Extract the [x, y] coordinate from the center of the cell holding the provided text.  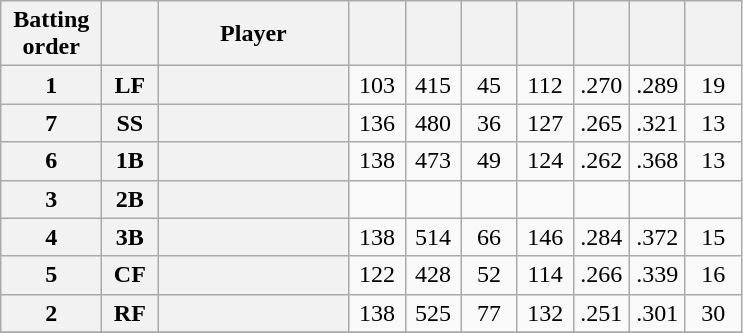
.284 [601, 237]
514 [433, 237]
16 [713, 275]
132 [545, 313]
3 [52, 199]
45 [489, 85]
.266 [601, 275]
480 [433, 123]
7 [52, 123]
36 [489, 123]
15 [713, 237]
428 [433, 275]
30 [713, 313]
6 [52, 161]
.368 [657, 161]
.289 [657, 85]
.372 [657, 237]
52 [489, 275]
19 [713, 85]
Batting order [52, 34]
SS [130, 123]
66 [489, 237]
4 [52, 237]
1 [52, 85]
124 [545, 161]
114 [545, 275]
5 [52, 275]
3B [130, 237]
127 [545, 123]
103 [377, 85]
415 [433, 85]
122 [377, 275]
77 [489, 313]
.251 [601, 313]
2B [130, 199]
RF [130, 313]
.301 [657, 313]
49 [489, 161]
.321 [657, 123]
.270 [601, 85]
1B [130, 161]
146 [545, 237]
.262 [601, 161]
136 [377, 123]
Player [254, 34]
473 [433, 161]
112 [545, 85]
.265 [601, 123]
CF [130, 275]
LF [130, 85]
.339 [657, 275]
525 [433, 313]
2 [52, 313]
